Capture the cell that displays the provided text and extract its (X, Y) central coordinate. 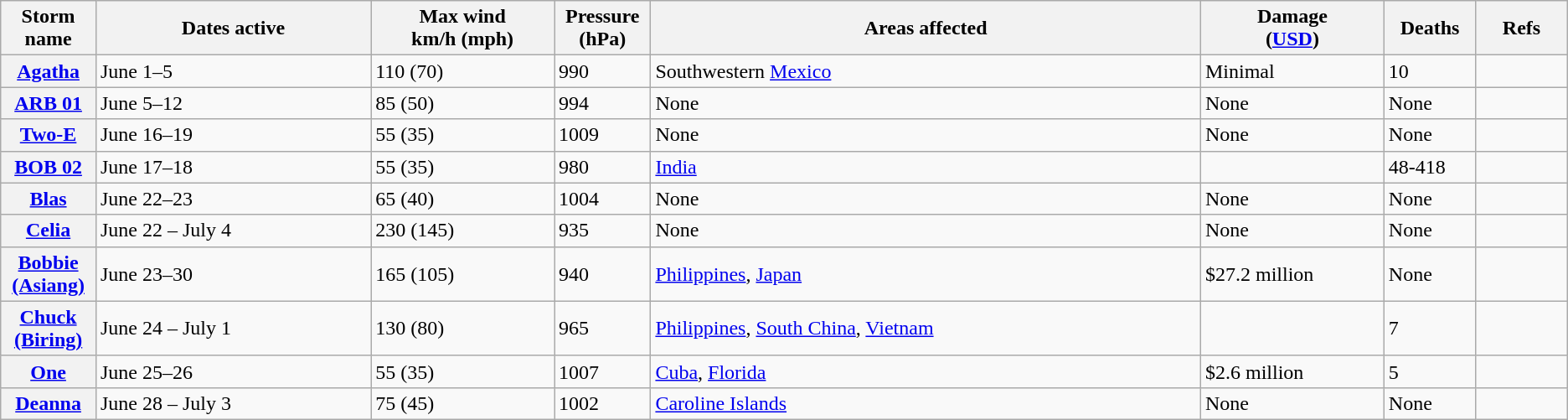
990 (603, 71)
Philippines, Japan (926, 273)
1002 (603, 403)
Dates active (233, 29)
Blas (49, 199)
June 16–19 (233, 135)
ARB 01 (49, 103)
Celia (49, 231)
June 23–30 (233, 273)
June 1–5 (233, 71)
Two-E (49, 135)
$2.6 million (1292, 371)
Minimal (1292, 71)
85 (50) (462, 103)
75 (45) (462, 403)
June 17–18 (233, 167)
Deaths (1429, 29)
June 24 – July 1 (233, 329)
1007 (603, 371)
Philippines, South China, Vietnam (926, 329)
Damage(USD) (1292, 29)
165 (105) (462, 273)
Bobbie (Asiang) (49, 273)
Storm name (49, 29)
48-418 (1429, 167)
Max windkm/h (mph) (462, 29)
Refs (1522, 29)
940 (603, 273)
June 22 – July 4 (233, 231)
India (926, 167)
Deanna (49, 403)
1004 (603, 199)
Pressure(hPa) (603, 29)
Cuba, Florida (926, 371)
965 (603, 329)
110 (70) (462, 71)
5 (1429, 371)
One (49, 371)
230 (145) (462, 231)
June 22–23 (233, 199)
935 (603, 231)
June 28 – July 3 (233, 403)
Agatha (49, 71)
Areas affected (926, 29)
65 (40) (462, 199)
$27.2 million (1292, 273)
994 (603, 103)
Southwestern Mexico (926, 71)
BOB 02 (49, 167)
980 (603, 167)
Chuck (Biring) (49, 329)
June 25–26 (233, 371)
7 (1429, 329)
10 (1429, 71)
1009 (603, 135)
June 5–12 (233, 103)
Caroline Islands (926, 403)
130 (80) (462, 329)
